Locate the cell with the specified text and output its (X, Y) center coordinate. 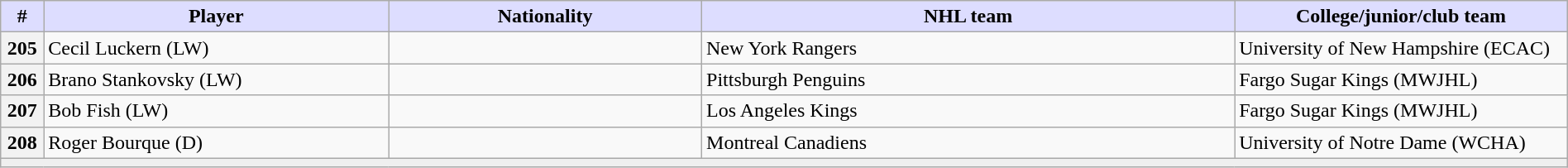
University of Notre Dame (WCHA) (1401, 142)
Bob Fish (LW) (217, 111)
Brano Stankovsky (LW) (217, 79)
Roger Bourque (D) (217, 142)
206 (22, 79)
New York Rangers (968, 48)
Los Angeles Kings (968, 111)
208 (22, 142)
NHL team (968, 17)
Nationality (546, 17)
207 (22, 111)
University of New Hampshire (ECAC) (1401, 48)
College/junior/club team (1401, 17)
Cecil Luckern (LW) (217, 48)
Montreal Canadiens (968, 142)
Player (217, 17)
# (22, 17)
205 (22, 48)
Pittsburgh Penguins (968, 79)
